For the text-containing cell, return its midpoint in (X, Y) coordinate format. 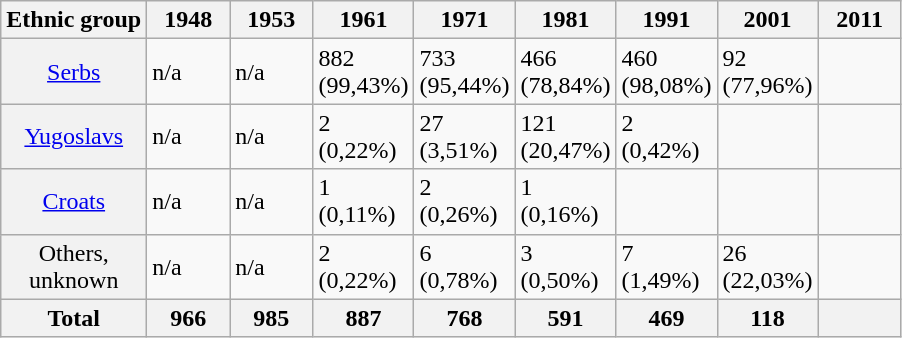
1948 (188, 20)
1981 (566, 20)
1953 (272, 20)
1961 (364, 20)
Ethnic group (74, 20)
466 (78,84%) (566, 72)
469 (666, 318)
Others, unknown (74, 266)
2 (0,42%) (666, 136)
768 (464, 318)
2011 (860, 20)
733 (95,44%) (464, 72)
966 (188, 318)
2 (0,26%) (464, 202)
985 (272, 318)
3 (0,50%) (566, 266)
887 (364, 318)
118 (768, 318)
1 (0,16%) (566, 202)
1971 (464, 20)
Yugoslavs (74, 136)
882 (99,43%) (364, 72)
121 (20,47%) (566, 136)
1 (0,11%) (364, 202)
460 (98,08%) (666, 72)
7 (1,49%) (666, 266)
Croats (74, 202)
2001 (768, 20)
27 (3,51%) (464, 136)
92 (77,96%) (768, 72)
26 (22,03%) (768, 266)
Serbs (74, 72)
6 (0,78%) (464, 266)
Total (74, 318)
591 (566, 318)
1991 (666, 20)
